For the text-containing cell, return its midpoint in (X, Y) coordinate format. 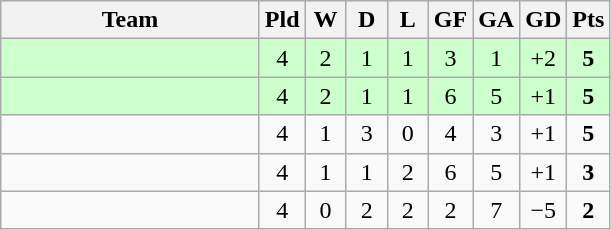
W (326, 20)
GF (450, 20)
Team (130, 20)
D (366, 20)
Pld (282, 20)
+2 (544, 58)
7 (496, 210)
GA (496, 20)
Pts (588, 20)
−5 (544, 210)
GD (544, 20)
L (408, 20)
